Find where the given text appears and provide that cell's center as (x, y) coordinate. 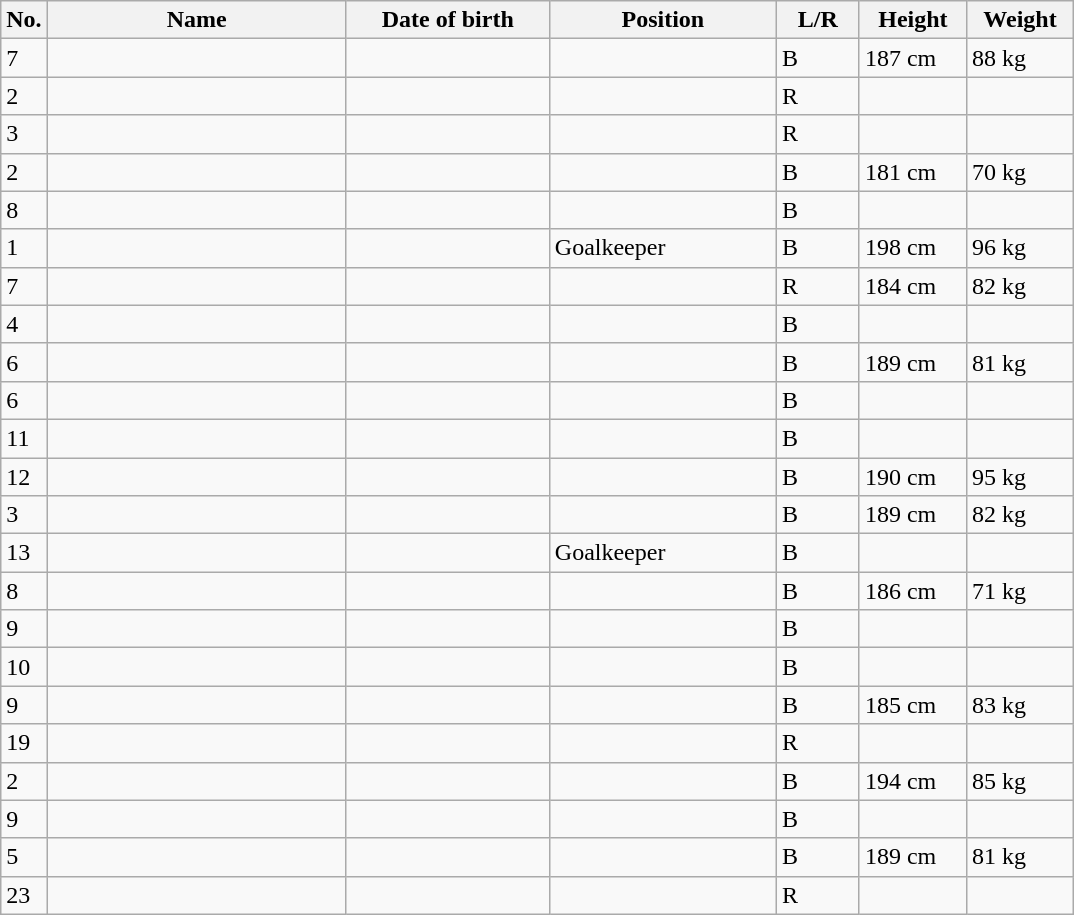
71 kg (1020, 591)
No. (24, 20)
83 kg (1020, 705)
187 cm (912, 58)
198 cm (912, 248)
19 (24, 743)
186 cm (912, 591)
L/R (818, 20)
Date of birth (448, 20)
10 (24, 667)
4 (24, 324)
85 kg (1020, 781)
5 (24, 857)
Height (912, 20)
70 kg (1020, 172)
23 (24, 895)
194 cm (912, 781)
Name (196, 20)
1 (24, 248)
190 cm (912, 477)
Position (662, 20)
11 (24, 438)
95 kg (1020, 477)
96 kg (1020, 248)
184 cm (912, 286)
12 (24, 477)
Weight (1020, 20)
13 (24, 553)
88 kg (1020, 58)
181 cm (912, 172)
185 cm (912, 705)
